Search for the cell housing the specified text and yield its [X, Y] center coordinate. 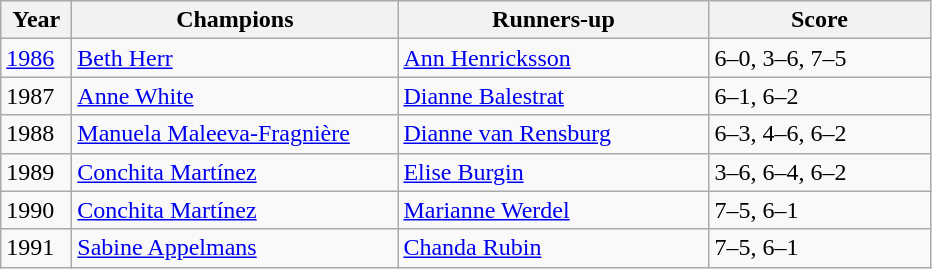
Score [820, 20]
1986 [36, 58]
1988 [36, 134]
Marianne Werdel [554, 210]
Beth Herr [235, 58]
6–0, 3–6, 7–5 [820, 58]
1989 [36, 172]
Runners-up [554, 20]
6–1, 6–2 [820, 96]
Chanda Rubin [554, 248]
Anne White [235, 96]
Dianne Balestrat [554, 96]
1991 [36, 248]
Elise Burgin [554, 172]
Year [36, 20]
6–3, 4–6, 6–2 [820, 134]
Ann Henricksson [554, 58]
1987 [36, 96]
1990 [36, 210]
Champions [235, 20]
Manuela Maleeva-Fragnière [235, 134]
Sabine Appelmans [235, 248]
Dianne van Rensburg [554, 134]
3–6, 6–4, 6–2 [820, 172]
